Locate the cell with the specified text and output its [X, Y] center coordinate. 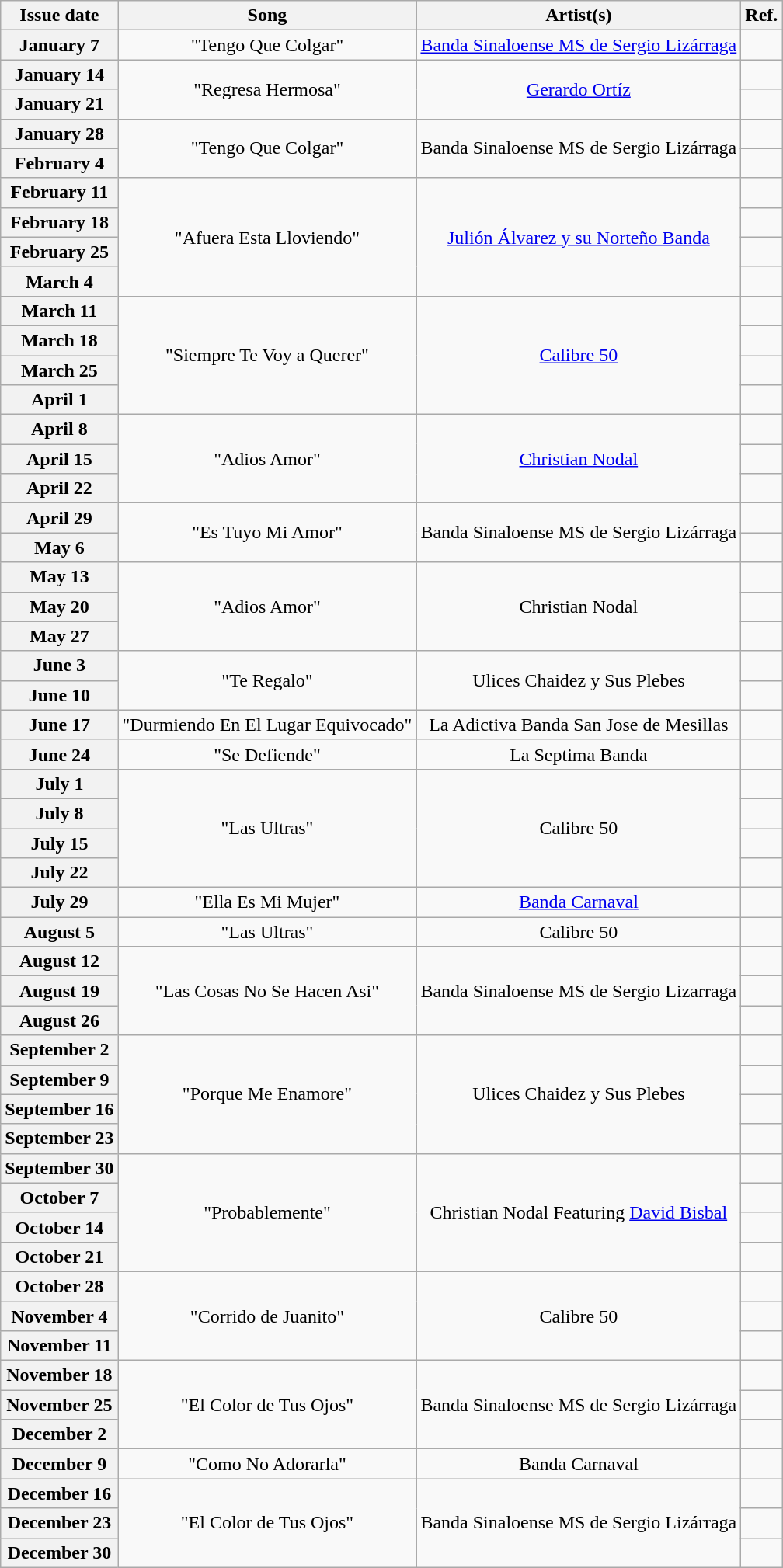
La Adictiva Banda San Jose de Mesillas [579, 725]
February 4 [59, 163]
November 11 [59, 1346]
La Septima Banda [579, 754]
May 6 [59, 548]
May 20 [59, 607]
June 24 [59, 754]
March 25 [59, 370]
June 10 [59, 695]
"Durmiendo En El Lugar Equivocado" [267, 725]
May 27 [59, 636]
July 22 [59, 873]
April 15 [59, 459]
December 30 [59, 1552]
July 29 [59, 902]
Issue date [59, 16]
September 30 [59, 1168]
March 18 [59, 340]
April 1 [59, 400]
November 18 [59, 1375]
Song [267, 16]
Artist(s) [579, 16]
April 8 [59, 429]
May 13 [59, 577]
February 25 [59, 252]
"Es Tuyo Mi Amor" [267, 533]
February 11 [59, 193]
March 11 [59, 311]
November 25 [59, 1405]
"Corrido de Juanito" [267, 1316]
Gerardo Ortíz [579, 89]
July 15 [59, 843]
August 26 [59, 1020]
August 5 [59, 932]
August 19 [59, 991]
December 9 [59, 1464]
"Afuera Esta Lloviendo" [267, 237]
"Como No Adorarla" [267, 1464]
"Te Regalo" [267, 680]
December 23 [59, 1523]
"Probablemente" [267, 1212]
April 29 [59, 518]
January 28 [59, 134]
Julión Álvarez y su Norteño Banda [579, 237]
"Las Cosas No Se Hacen Asi" [267, 991]
October 7 [59, 1198]
Ref. [761, 16]
January 7 [59, 45]
October 21 [59, 1257]
Banda Sinaloense MS de Sergio Lizarraga [579, 991]
August 12 [59, 961]
April 22 [59, 488]
"Ella Es Mi Mujer" [267, 902]
"Porque Me Enamore" [267, 1094]
September 9 [59, 1080]
October 14 [59, 1227]
September 23 [59, 1139]
"Siempre Te Voy a Querer" [267, 355]
June 17 [59, 725]
December 16 [59, 1493]
"Se Defiende" [267, 754]
January 14 [59, 75]
November 4 [59, 1316]
"Regresa Hermosa" [267, 89]
December 2 [59, 1434]
February 18 [59, 222]
July 1 [59, 784]
September 16 [59, 1109]
July 8 [59, 813]
October 28 [59, 1286]
January 21 [59, 104]
June 3 [59, 666]
March 4 [59, 281]
Christian Nodal Featuring David Bisbal [579, 1212]
September 2 [59, 1050]
